Provide the [x, y] coordinate of the cell's center where the given text is located.  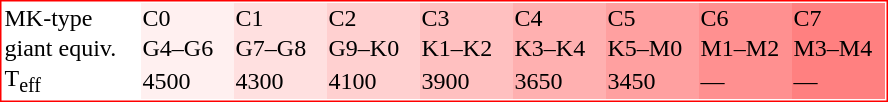
Teff [72, 81]
K1–K2 [466, 48]
M3–M4 [838, 48]
4500 [188, 81]
C5 [652, 18]
G4–G6 [188, 48]
C1 [280, 18]
M1–M2 [746, 48]
C0 [188, 18]
C3 [466, 18]
3650 [560, 81]
4100 [374, 81]
C6 [746, 18]
K5–M0 [652, 48]
giant equiv. [72, 48]
C2 [374, 18]
3450 [652, 81]
3900 [466, 81]
C7 [838, 18]
G7–G8 [280, 48]
K3–K4 [560, 48]
C4 [560, 18]
MK-type [72, 18]
4300 [280, 81]
G9–K0 [374, 48]
